For the text-containing cell, return its midpoint in (x, y) coordinate format. 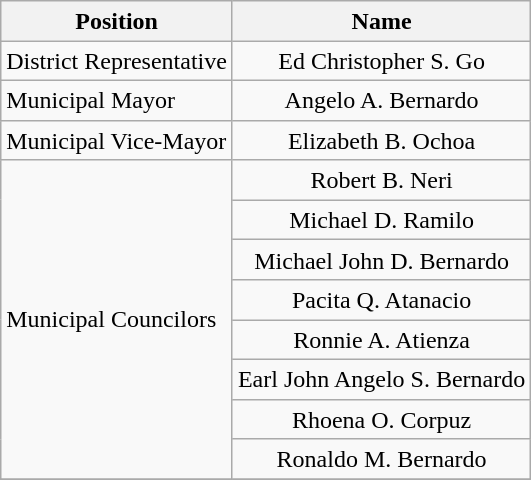
Pacita Q. Atanacio (381, 300)
Robert B. Neri (381, 180)
Position (117, 21)
Michael D. Ramilo (381, 220)
Rhoena O. Corpuz (381, 419)
Ed Christopher S. Go (381, 61)
Earl John Angelo S. Bernardo (381, 379)
Municipal Vice-Mayor (117, 140)
Municipal Councilors (117, 320)
Angelo A. Bernardo (381, 100)
Municipal Mayor (117, 100)
Elizabeth B. Ochoa (381, 140)
Name (381, 21)
Michael John D. Bernardo (381, 260)
Ronaldo M. Bernardo (381, 459)
District Representative (117, 61)
Ronnie A. Atienza (381, 340)
